Find where the given text appears and provide that cell's center as (x, y) coordinate. 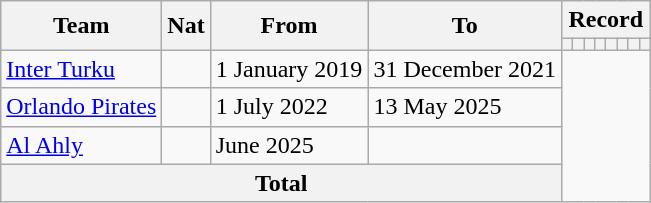
Nat (186, 26)
Orlando Pirates (82, 107)
1 July 2022 (289, 107)
1 January 2019 (289, 69)
Al Ahly (82, 145)
31 December 2021 (465, 69)
Total (282, 183)
June 2025 (289, 145)
From (289, 26)
Inter Turku (82, 69)
Record (606, 20)
13 May 2025 (465, 107)
Team (82, 26)
To (465, 26)
